Provide the [x, y] coordinate of the cell's center where the given text is located.  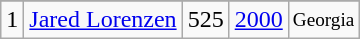
Jared Lorenzen [103, 20]
2000 [258, 20]
1 [12, 20]
525 [206, 20]
Georgia [324, 20]
